Locate the cell with the specified text and output its [x, y] center coordinate. 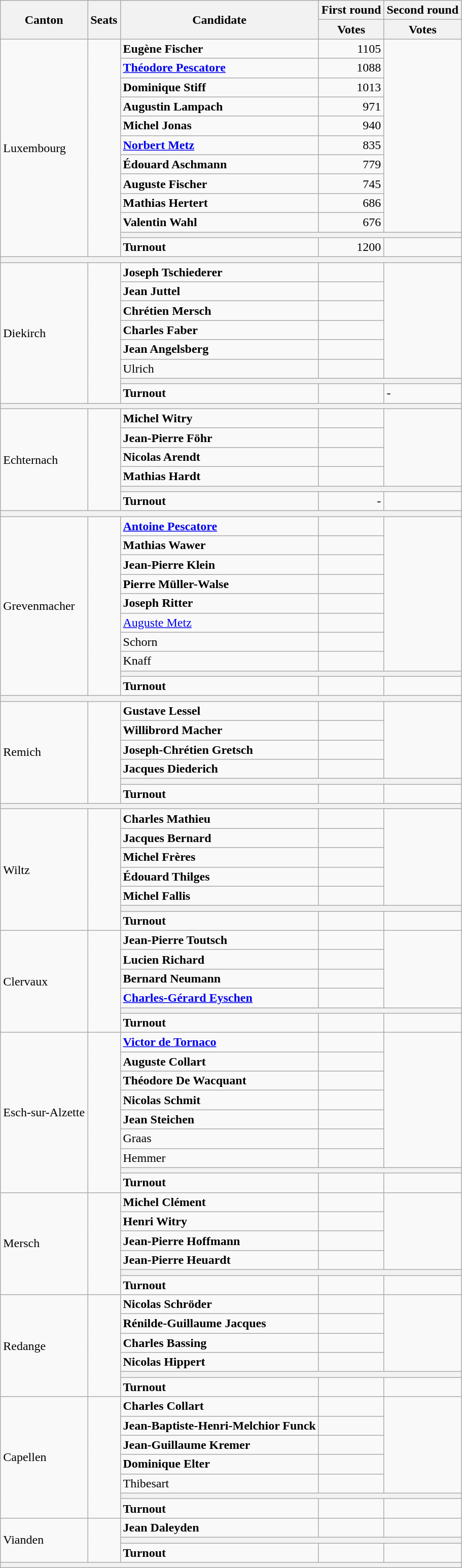
Valentin Wahl [219, 222]
Jean-Pierre Heuardt [219, 1260]
Clervaux [44, 981]
940 [351, 126]
Capellen [44, 1457]
Grevenmacher [44, 606]
Mathias Hardt [219, 476]
Eugène Fischer [219, 49]
Michel Frères [219, 857]
Echternach [44, 459]
Antoine Pescatore [219, 526]
Édouard Aschmann [219, 164]
Jean Steichen [219, 1119]
Esch-sur-Alzette [44, 1113]
Jean-Guillaume Kremer [219, 1445]
971 [351, 106]
Rénilde-Guillaume Jacques [219, 1324]
Jean Juttel [219, 291]
Dominique Stiff [219, 87]
Nicolas Schmit [219, 1100]
1013 [351, 87]
Auguste Collart [219, 1062]
Charles Collart [219, 1406]
Augustin Lampach [219, 106]
Auguste Fischer [219, 184]
Redange [44, 1345]
Hemmer [219, 1158]
835 [351, 145]
Graas [219, 1139]
Mersch [44, 1243]
Pierre Müller-Walse [219, 584]
Michel Jonas [219, 126]
Joseph Ritter [219, 603]
Jacques Bernard [219, 838]
Charles-Gérard Eyschen [219, 998]
Canton [44, 20]
Joseph Tschiederer [219, 272]
Nicolas Hippert [219, 1362]
Nicolas Schröder [219, 1304]
Bernard Neumann [219, 978]
Candidate [219, 20]
Second round [423, 10]
Jean-Pierre Klein [219, 565]
Jean Angelsberg [219, 349]
Mathias Hertert [219, 203]
Remich [44, 752]
745 [351, 184]
Ulrich [219, 369]
Chrétien Mersch [219, 311]
Jean-Baptiste-Henri-Melchior Funck [219, 1426]
Michel Fallis [219, 896]
Auguste Metz [219, 623]
Schorn [219, 642]
Jean-Pierre Föhr [219, 437]
686 [351, 203]
1105 [351, 49]
Joseph-Chrétien Gretsch [219, 750]
Wiltz [44, 870]
Willibrord Macher [219, 730]
Jean Daleyden [219, 1527]
779 [351, 164]
Luxembourg [44, 148]
Nicolas Arendt [219, 457]
Jean-Pierre Toutsch [219, 940]
1088 [351, 68]
676 [351, 222]
Charles Bassing [219, 1343]
First round [351, 10]
Michel Witry [219, 418]
Vianden [44, 1540]
Charles Faber [219, 330]
Gustave Lessel [219, 711]
Jacques Diederich [219, 769]
Thibesart [219, 1483]
Dominique Elter [219, 1464]
Michel Clément [219, 1202]
Théodore Pescatore [219, 68]
Norbert Metz [219, 145]
Mathias Wawer [219, 545]
Lucien Richard [219, 959]
Charles Mathieu [219, 819]
Henri Witry [219, 1221]
Seats [104, 20]
Knaff [219, 661]
Diekirch [44, 333]
Théodore De Wacquant [219, 1081]
Victor de Tornaco [219, 1042]
Jean-Pierre Hoffmann [219, 1241]
Édouard Thilges [219, 877]
1200 [351, 247]
